Scan for the cell matching the given text and deliver its (X, Y) coordinate at center. 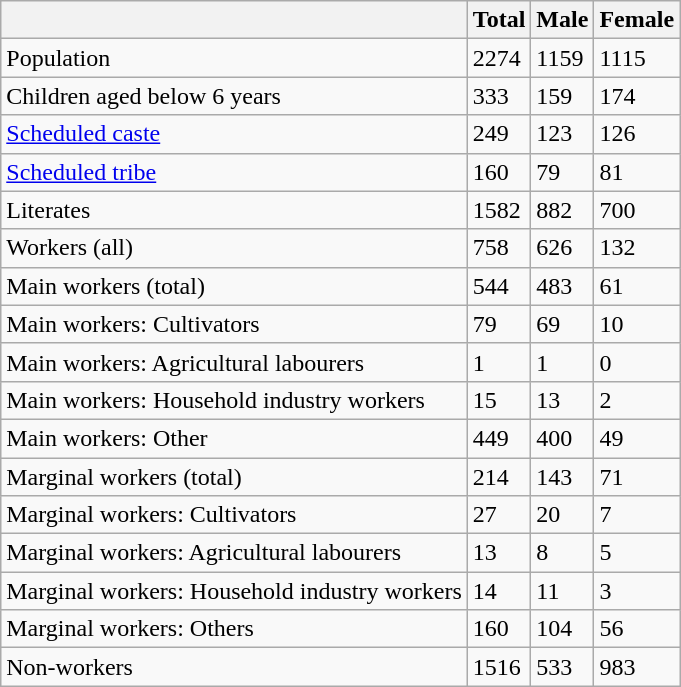
56 (637, 629)
81 (637, 172)
Marginal workers: Household industry workers (234, 591)
2 (637, 400)
Total (499, 20)
Male (562, 20)
Main workers: Other (234, 438)
1516 (499, 667)
983 (637, 667)
Workers (all) (234, 248)
Main workers: Agricultural labourers (234, 362)
104 (562, 629)
249 (499, 134)
132 (637, 248)
159 (562, 96)
214 (499, 477)
0 (637, 362)
5 (637, 553)
400 (562, 438)
758 (499, 248)
Literates (234, 210)
449 (499, 438)
Main workers: Cultivators (234, 324)
27 (499, 515)
1115 (637, 58)
Female (637, 20)
Scheduled tribe (234, 172)
2274 (499, 58)
Marginal workers (total) (234, 477)
Scheduled caste (234, 134)
333 (499, 96)
174 (637, 96)
126 (637, 134)
Population (234, 58)
15 (499, 400)
Main workers (total) (234, 286)
Main workers: Household industry workers (234, 400)
49 (637, 438)
1159 (562, 58)
544 (499, 286)
20 (562, 515)
700 (637, 210)
10 (637, 324)
533 (562, 667)
Marginal workers: Agricultural labourers (234, 553)
Non-workers (234, 667)
8 (562, 553)
1582 (499, 210)
Marginal workers: Cultivators (234, 515)
7 (637, 515)
69 (562, 324)
626 (562, 248)
14 (499, 591)
61 (637, 286)
483 (562, 286)
11 (562, 591)
123 (562, 134)
Marginal workers: Others (234, 629)
882 (562, 210)
71 (637, 477)
Children aged below 6 years (234, 96)
143 (562, 477)
3 (637, 591)
